Locate the cell with the specified text and output its [X, Y] center coordinate. 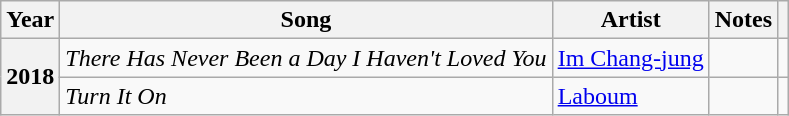
Song [306, 20]
Laboum [630, 96]
There Has Never Been a Day I Haven't Loved You [306, 58]
Year [30, 20]
Artist [630, 20]
Turn It On [306, 96]
2018 [30, 77]
Notes [743, 20]
Im Chang-jung [630, 58]
